Detect which cell encompasses the target text, then output its (X, Y) center coordinate. 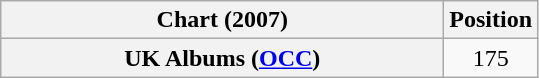
UK Albums (OCC) (222, 58)
175 (491, 58)
Position (491, 20)
Chart (2007) (222, 20)
